Scan for the cell matching the given text and deliver its [X, Y] coordinate at center. 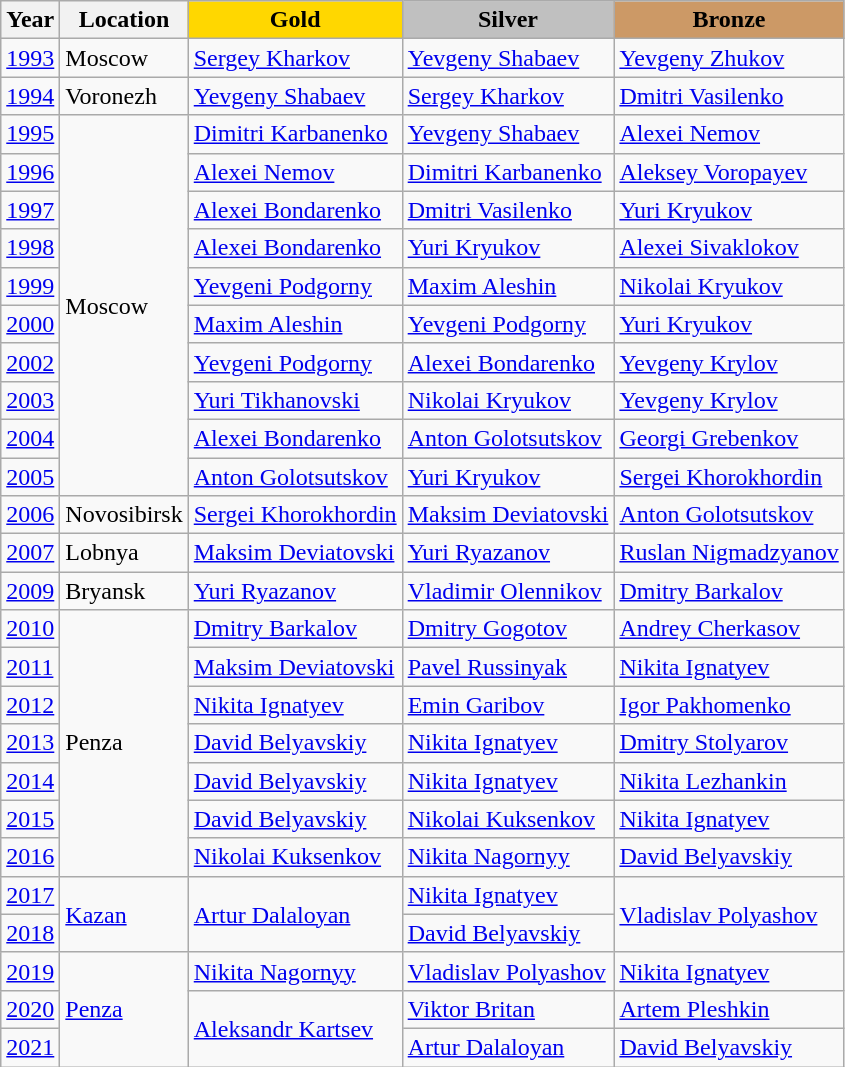
2007 [30, 553]
Kazan [124, 914]
Andrey Cherkasov [729, 629]
1996 [30, 172]
1994 [30, 96]
Bryansk [124, 591]
2015 [30, 819]
Georgi Grebenkov [729, 438]
1999 [30, 286]
Aleksandr Kartsev [295, 1028]
Vladimir Olennikov [508, 591]
Nikita Lezhankin [729, 781]
Bronze [729, 20]
Novosibirsk [124, 515]
1997 [30, 210]
2004 [30, 438]
2012 [30, 705]
1993 [30, 58]
Emin Garibov [508, 705]
Lobnya [124, 553]
Ruslan Nigmadzyanov [729, 553]
2006 [30, 515]
Yevgeny Zhukov [729, 58]
Igor Pakhomenko [729, 705]
Alexei Sivaklokov [729, 248]
2003 [30, 400]
Dmitry Stolyarov [729, 743]
2002 [30, 362]
2005 [30, 477]
2009 [30, 591]
Dmitry Gogotov [508, 629]
2016 [30, 857]
2014 [30, 781]
Pavel Russinyak [508, 667]
2017 [30, 895]
Aleksey Voropayev [729, 172]
2021 [30, 1047]
2020 [30, 1009]
Viktor Britan [508, 1009]
1998 [30, 248]
2013 [30, 743]
2018 [30, 933]
2010 [30, 629]
Artem Pleshkin [729, 1009]
Yuri Tikhanovski [295, 400]
Location [124, 20]
2011 [30, 667]
1995 [30, 134]
2019 [30, 971]
Year [30, 20]
Silver [508, 20]
2000 [30, 324]
Voronezh [124, 96]
Gold [295, 20]
